Find where the given text appears and provide that cell's center as [X, Y] coordinate. 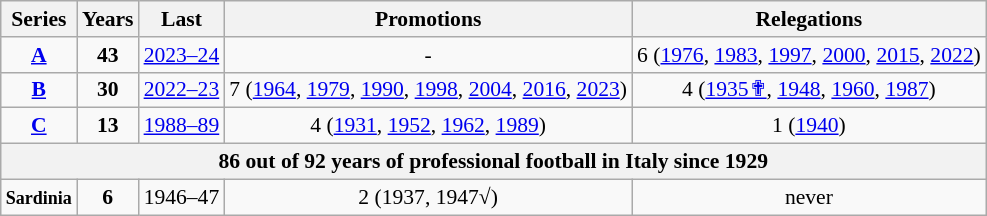
C [39, 126]
4 (1935✟, 1948, 1960, 1987) [809, 90]
Relegations [809, 19]
Series [39, 19]
13 [108, 126]
1988–89 [182, 126]
B [39, 90]
43 [108, 55]
Last [182, 19]
1946–47 [182, 197]
2 (1937, 1947√) [428, 197]
86 out of 92 years of professional football in Italy since 1929 [494, 162]
never [809, 197]
6 (1976, 1983, 1997, 2000, 2015, 2022) [809, 55]
1 (1940) [809, 126]
Sardinia [39, 197]
2022–23 [182, 90]
30 [108, 90]
A [39, 55]
4 (1931, 1952, 1962, 1989) [428, 126]
Promotions [428, 19]
7 (1964, 1979, 1990, 1998, 2004, 2016, 2023) [428, 90]
2023–24 [182, 55]
- [428, 55]
Years [108, 19]
6 [108, 197]
